Identify which cell holds the provided text, then report its (X, Y) central coordinate. 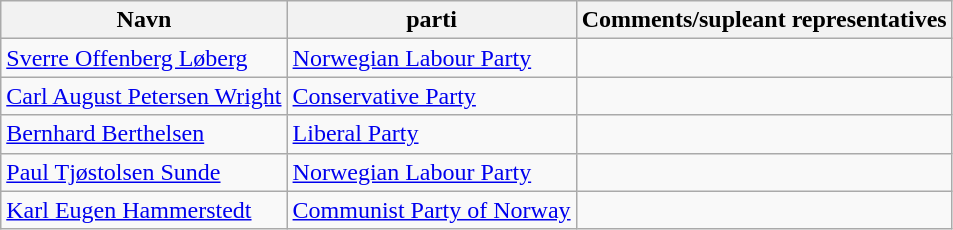
Conservative Party (432, 96)
Paul Tjøstolsen Sunde (144, 172)
Comments/supleant representatives (764, 20)
Liberal Party (432, 134)
Communist Party of Norway (432, 210)
parti (432, 20)
Karl Eugen Hammerstedt (144, 210)
Sverre Offenberg Løberg (144, 58)
Carl August Petersen Wright (144, 96)
Bernhard Berthelsen (144, 134)
Navn (144, 20)
